Capture the cell that displays the provided text and extract its [x, y] central coordinate. 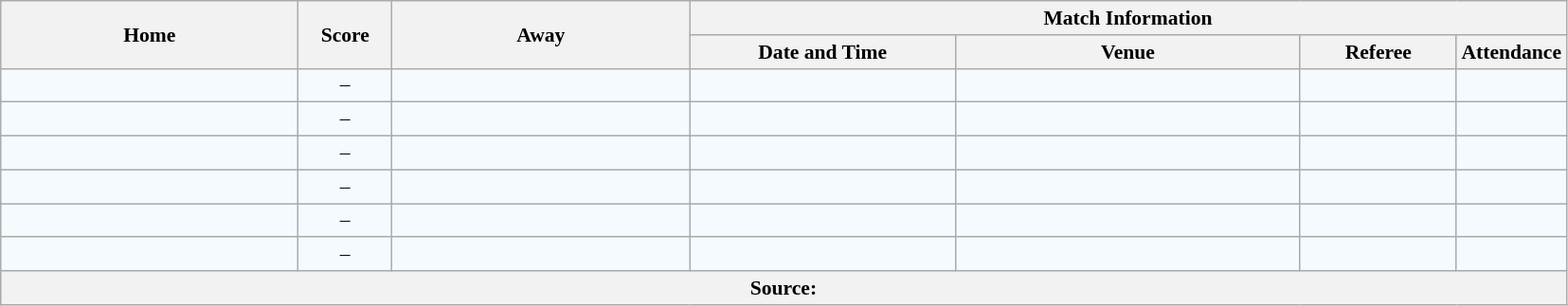
Home [150, 34]
Away [541, 34]
Referee [1378, 52]
Attendance [1511, 52]
Venue [1128, 52]
Date and Time [822, 52]
Match Information [1127, 18]
Source: [784, 288]
Score [345, 34]
